Identify which cell holds the provided text, then report its (X, Y) central coordinate. 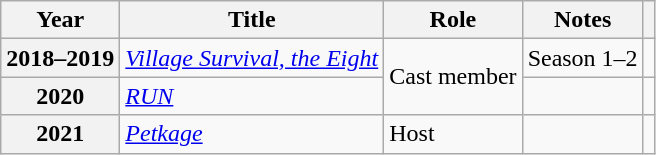
Role (453, 20)
Season 1–2 (582, 58)
Village Survival, the Eight (252, 58)
2020 (60, 96)
Cast member (453, 77)
Notes (582, 20)
2021 (60, 134)
Petkage (252, 134)
Year (60, 20)
Title (252, 20)
Host (453, 134)
RUN (252, 96)
2018–2019 (60, 58)
